For the text-containing cell, return its midpoint in [X, Y] coordinate format. 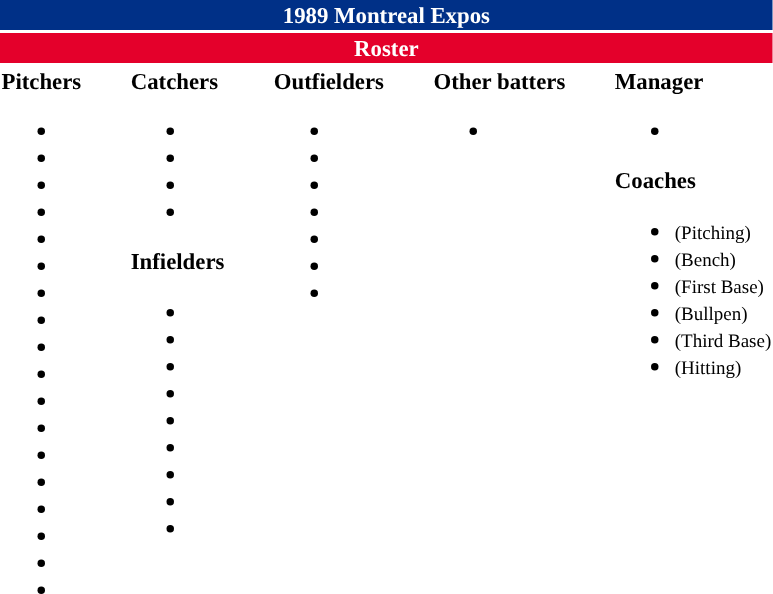
Roster [386, 48]
1989 Montreal Expos [386, 15]
